Determine the (X, Y) coordinate at the center of the cell enclosing the given text.  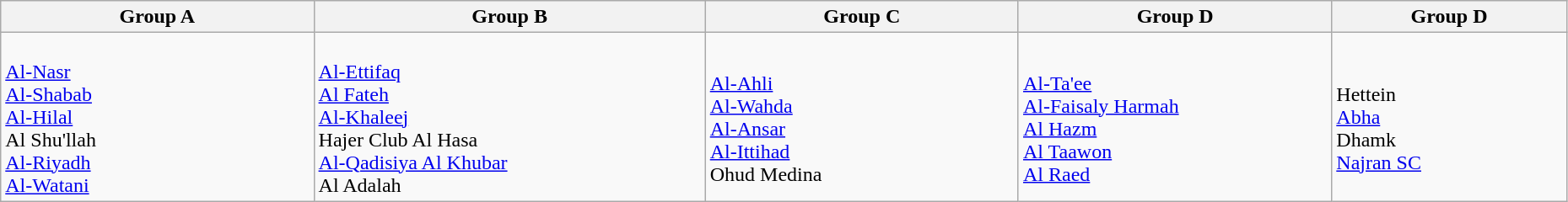
Hettein Abha Dhamk Najran SC (1449, 117)
Group B (509, 17)
Group C (862, 17)
Al-Nasr Al-Shabab Al-Hilal Al Shu'llah Al-Riyadh Al-Watani (157, 117)
Al-Ta'ee Al-Faisaly Harmah Al Hazm Al Taawon Al Raed (1174, 117)
Al-Ahli Al-Wahda Al-Ansar Al-Ittihad Ohud Medina (862, 117)
Al-Ettifaq Al Fateh Al-Khaleej Hajer Club Al Hasa Al-Qadisiya Al Khubar Al Adalah (509, 117)
Group A (157, 17)
